Return the (x, y) coordinate for the center point of the cell that contains the specified text.  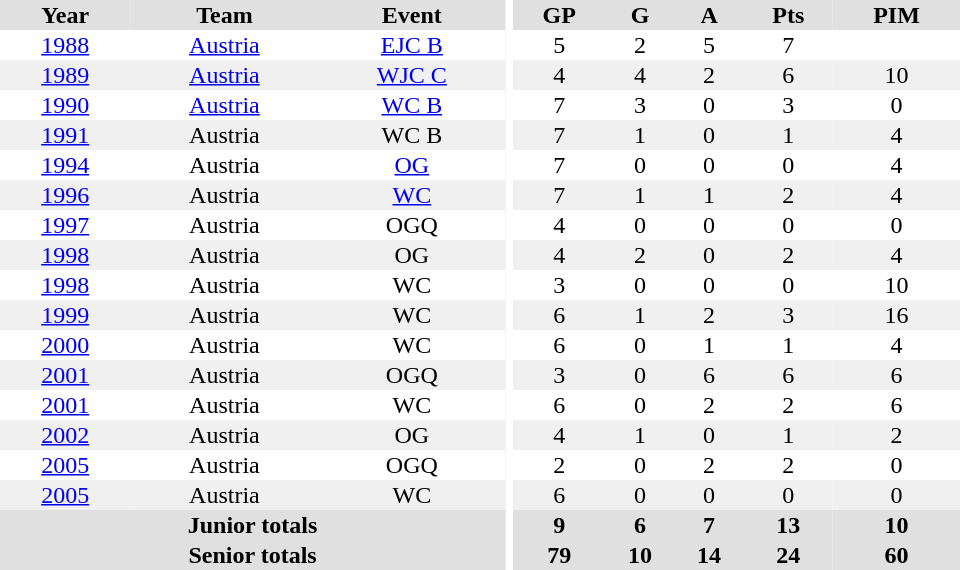
1990 (65, 105)
Pts (788, 15)
9 (560, 525)
2000 (65, 345)
Year (65, 15)
1996 (65, 195)
WJC C (412, 75)
A (710, 15)
2002 (65, 435)
G (640, 15)
16 (896, 315)
24 (788, 555)
Team (224, 15)
1999 (65, 315)
EJC B (412, 45)
60 (896, 555)
PIM (896, 15)
14 (710, 555)
Senior totals (252, 555)
1997 (65, 225)
Event (412, 15)
13 (788, 525)
1991 (65, 135)
1988 (65, 45)
1989 (65, 75)
Junior totals (252, 525)
GP (560, 15)
1994 (65, 165)
79 (560, 555)
